Scan for the cell matching the given text and deliver its (X, Y) coordinate at center. 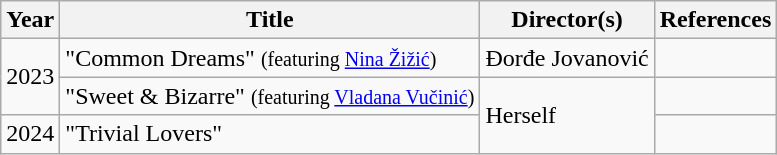
Year (30, 20)
References (716, 20)
"Trivial Lovers" (270, 134)
2023 (30, 77)
"Sweet & Bizarre" (featuring Vladana Vučinić) (270, 96)
"Common Dreams" (featuring Nina Žižić) (270, 58)
Herself (567, 115)
Director(s) (567, 20)
2024 (30, 134)
Đorđe Jovanović (567, 58)
Title (270, 20)
